Locate the cell with the specified text and output its (x, y) center coordinate. 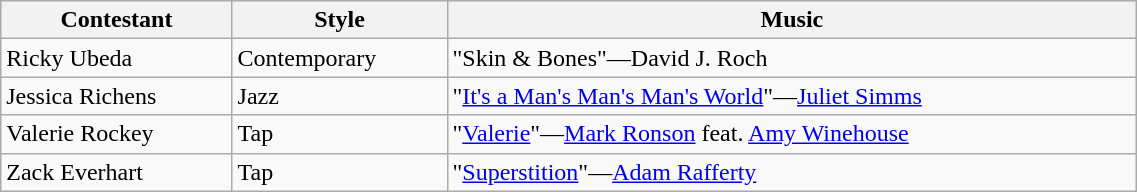
"Valerie"—Mark Ronson feat. Amy Winehouse (792, 134)
"Skin & Bones"—David J. Roch (792, 58)
"It's a Man's Man's Man's World"—Juliet Simms (792, 96)
Zack Everhart (116, 172)
Music (792, 20)
Jazz (340, 96)
Ricky Ubeda (116, 58)
Style (340, 20)
Contestant (116, 20)
Contemporary (340, 58)
"Superstition"—Adam Rafferty (792, 172)
Valerie Rockey (116, 134)
Jessica Richens (116, 96)
